From the cell containing the given text, extract its center point as [X, Y] coordinate. 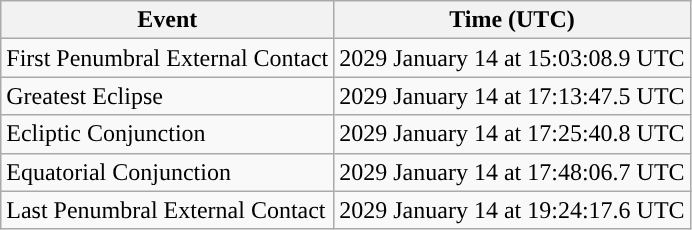
2029 January 14 at 19:24:17.6 UTC [512, 210]
Ecliptic Conjunction [168, 134]
2029 January 14 at 15:03:08.9 UTC [512, 58]
2029 January 14 at 17:25:40.8 UTC [512, 134]
2029 January 14 at 17:48:06.7 UTC [512, 172]
Event [168, 20]
Last Penumbral External Contact [168, 210]
2029 January 14 at 17:13:47.5 UTC [512, 96]
Equatorial Conjunction [168, 172]
First Penumbral External Contact [168, 58]
Greatest Eclipse [168, 96]
Time (UTC) [512, 20]
